Detect which cell encompasses the target text, then output its [x, y] center coordinate. 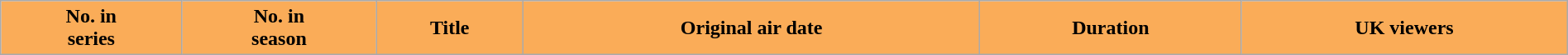
Duration [1111, 28]
No. inseason [280, 28]
No. inseries [91, 28]
UK viewers [1404, 28]
Original air date [751, 28]
Title [450, 28]
